Extract the [x, y] coordinate from the center of the cell holding the provided text.  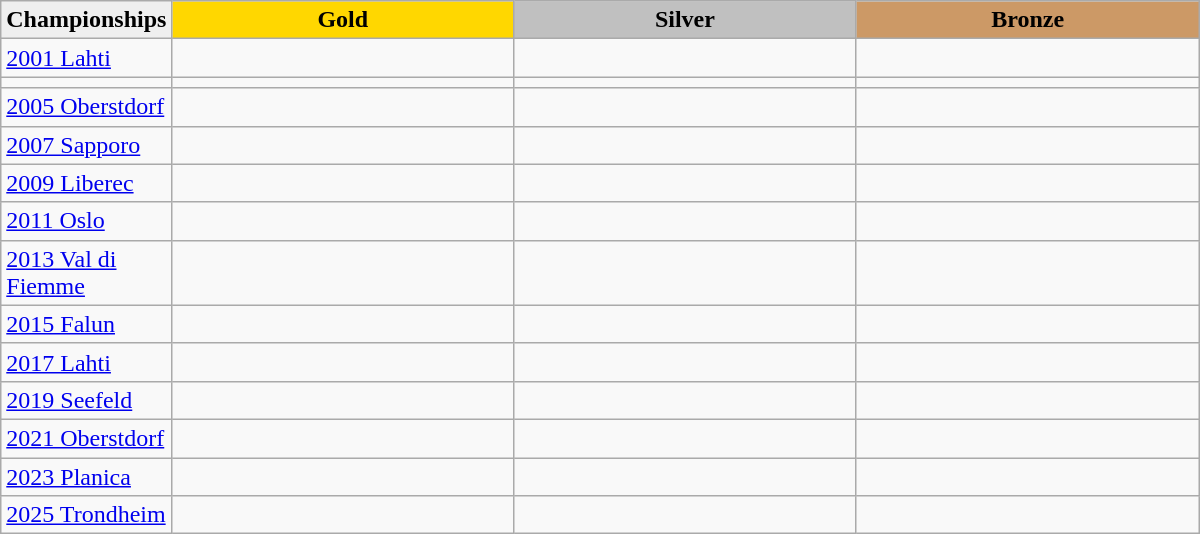
2019 Seefeld [86, 400]
2001 Lahti [86, 58]
Silver [685, 20]
2011 Oslo [86, 221]
2009 Liberec [86, 183]
2005 Oberstdorf [86, 107]
2007 Sapporo [86, 145]
Gold [343, 20]
2017 Lahti [86, 362]
2021 Oberstdorf [86, 438]
Bronze [1028, 20]
2025 Trondheim [86, 515]
2023 Planica [86, 477]
Championships [86, 20]
2015 Falun [86, 324]
2013 Val di Fiemme [86, 272]
